Detect which cell encompasses the target text, then output its [X, Y] center coordinate. 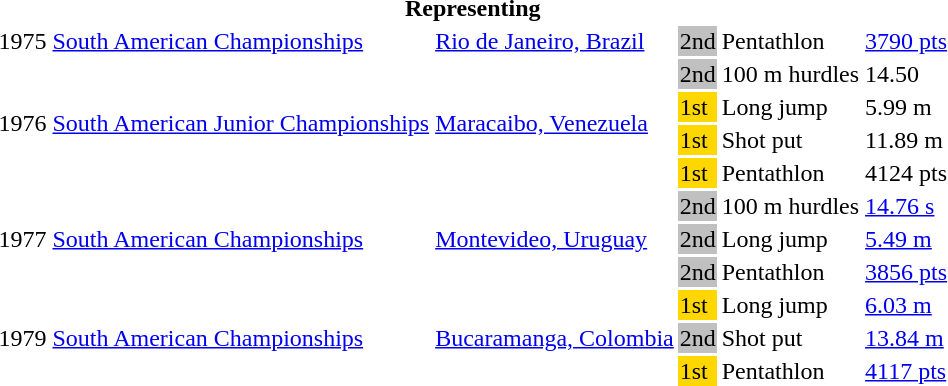
Maracaibo, Venezuela [555, 124]
South American Junior Championships [241, 124]
Rio de Janeiro, Brazil [555, 41]
Montevideo, Uruguay [555, 239]
Bucaramanga, Colombia [555, 338]
